Capture the cell that displays the provided text and extract its (X, Y) central coordinate. 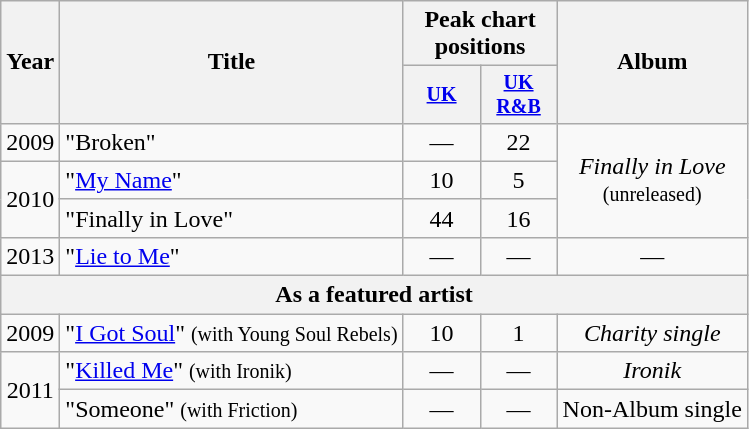
Finally in Love(unreleased) (652, 180)
"Lie to Me" (232, 256)
Ironik (652, 371)
Charity single (652, 333)
"Broken" (232, 142)
2013 (30, 256)
UKR&B (518, 94)
22 (518, 142)
"Someone" (with Friction) (232, 409)
"I Got Soul" (with Young Soul Rebels) (232, 333)
1 (518, 333)
2010 (30, 199)
UK (442, 94)
"My Name" (232, 180)
As a featured artist (374, 295)
16 (518, 218)
44 (442, 218)
5 (518, 180)
2011 (30, 390)
Title (232, 62)
Peak chart positions (480, 34)
"Killed Me" (with Ironik) (232, 371)
Year (30, 62)
"Finally in Love" (232, 218)
Album (652, 62)
Non-Album single (652, 409)
